From the cell containing the given text, extract its center point as (x, y) coordinate. 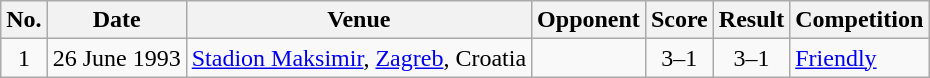
1 (24, 58)
26 June 1993 (116, 58)
Stadion Maksimir, Zagreb, Croatia (358, 58)
Competition (860, 20)
Score (679, 20)
Friendly (860, 58)
Result (751, 20)
Opponent (589, 20)
Venue (358, 20)
No. (24, 20)
Date (116, 20)
